Extract the (x, y) coordinate from the center of the cell holding the provided text.  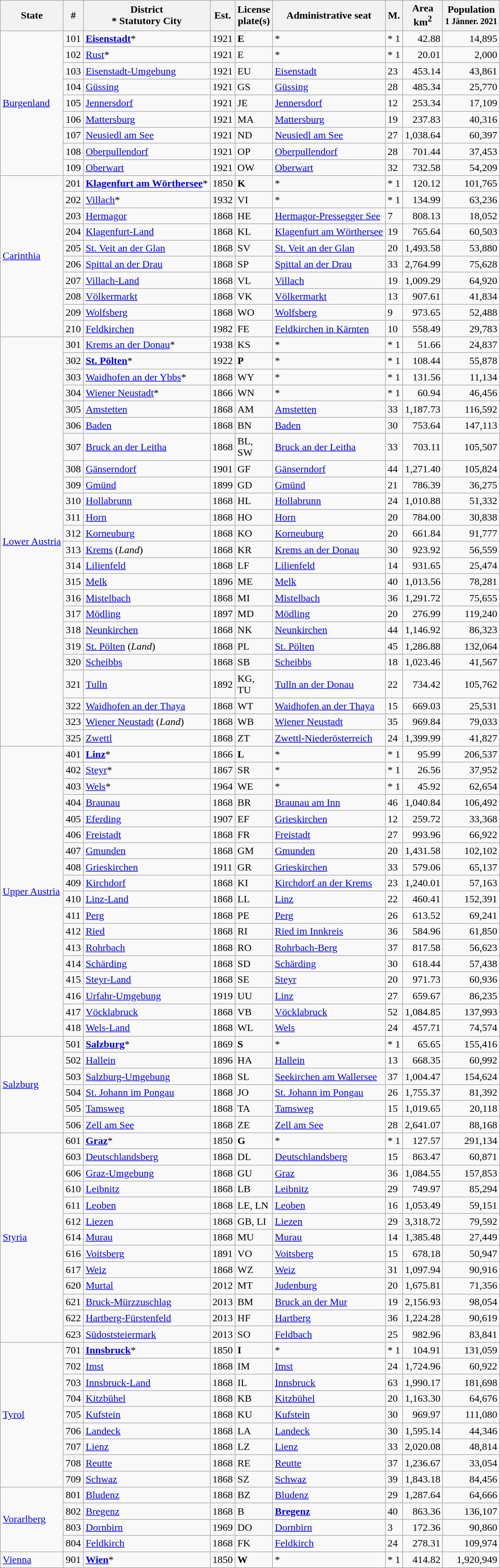
204 (74, 232)
753.64 (423, 425)
52 (394, 1012)
RO (254, 948)
36,275 (471, 485)
25,474 (471, 565)
MT (254, 1286)
Rust* (147, 55)
Upper Austria (32, 891)
707 (74, 1447)
Kirchdorf (147, 883)
VI (254, 200)
907.61 (423, 296)
669.03 (423, 706)
2,020.08 (423, 1447)
VK (254, 296)
105,507 (471, 447)
1,843.18 (423, 1479)
VL (254, 280)
1,385.48 (423, 1237)
Est. (223, 16)
317 (74, 614)
668.35 (423, 1060)
1,399.99 (423, 738)
MD (254, 614)
MA (254, 119)
155,416 (471, 1044)
LF (254, 565)
FK (254, 1543)
2,764.99 (423, 264)
1,146.92 (423, 630)
701.44 (423, 152)
KS (254, 344)
Eisenstadt-Umgebung (147, 71)
701 (74, 1350)
132,064 (471, 646)
610 (74, 1189)
Hartberg-Fürstenfeld (147, 1318)
SB (254, 662)
Vorarl­berg (32, 1519)
64,666 (471, 1495)
G (254, 1141)
46 (394, 802)
1867 (223, 770)
152,391 (471, 899)
KB (254, 1398)
405 (74, 818)
659.67 (423, 996)
502 (74, 1060)
460.41 (423, 899)
678.18 (423, 1254)
90,860 (471, 1527)
43,861 (471, 71)
1,291.72 (423, 598)
119,240 (471, 614)
303 (74, 377)
408 (74, 867)
WZ (254, 1270)
Zwettl (147, 738)
TA (254, 1108)
DL (254, 1157)
MI (254, 598)
PL (254, 646)
65,137 (471, 867)
323 (74, 722)
Wiener Neustadt (329, 722)
79,033 (471, 722)
704 (74, 1398)
ME (254, 581)
PE (254, 915)
237.83 (423, 119)
102 (74, 55)
RI (254, 931)
3 (394, 1527)
206,537 (471, 754)
ZE (254, 1124)
205 (74, 248)
83,841 (471, 1334)
LE, LN (254, 1205)
3,318.72 (423, 1221)
104 (74, 87)
K (254, 184)
131.56 (423, 377)
L (254, 754)
104.91 (423, 1350)
KG, TU (254, 684)
41,567 (471, 662)
708 (74, 1463)
172.36 (423, 1527)
Hartberg (329, 1318)
1,990.17 (423, 1382)
59,151 (471, 1205)
1,287.64 (423, 1495)
116,592 (471, 409)
579.06 (423, 867)
Bruck-Mürzzuschlag (147, 1302)
25,770 (471, 87)
Braunau am Inn (329, 802)
1,493.58 (423, 248)
LB (254, 1189)
302 (74, 361)
Steyr (329, 980)
29,783 (471, 328)
982.96 (423, 1334)
863.47 (423, 1157)
Ried (147, 931)
1897 (223, 614)
Wels (329, 1028)
706 (74, 1431)
314 (74, 565)
90,619 (471, 1318)
21 (394, 485)
Feldbach (329, 1334)
SE (254, 980)
HA (254, 1060)
90,916 (471, 1270)
1,187.73 (423, 409)
Rohrbach-Berg (329, 948)
44,346 (471, 1431)
46,456 (471, 393)
817.58 (423, 948)
I (254, 1350)
20,118 (471, 1108)
181,698 (471, 1382)
GS (254, 87)
621 (74, 1302)
616 (74, 1254)
1,053.49 (423, 1205)
457.71 (423, 1028)
Klagenfurt am Wörthersee (329, 232)
GF (254, 469)
501 (74, 1044)
1,286.88 (423, 646)
71,356 (471, 1286)
FR (254, 835)
Bruck an der Mur (329, 1302)
803 (74, 1527)
LL (254, 899)
403 (74, 786)
KU (254, 1415)
Tyrol (32, 1414)
51,332 (471, 501)
St. Pölten* (147, 361)
Salzburg-Umgebung (147, 1076)
IL (254, 1382)
1,236.67 (423, 1463)
108.44 (423, 361)
863.36 (423, 1511)
253.34 (423, 103)
111,080 (471, 1415)
Feldkirchen in Kärnten (329, 328)
Braunau (147, 802)
Eisenstadt (329, 71)
415 (74, 980)
901 (74, 1560)
Villach* (147, 200)
1969 (223, 1527)
Eferding (147, 818)
453.14 (423, 71)
969.97 (423, 1415)
GU (254, 1173)
Wels* (147, 786)
1,920,949 (471, 1560)
Zwettl-Niederösterreich (329, 738)
45.92 (423, 786)
137,993 (471, 1012)
413 (74, 948)
Styria (32, 1237)
407 (74, 851)
40,316 (471, 119)
SD (254, 964)
18 (394, 662)
Areakm2 (423, 16)
SR (254, 770)
601 (74, 1141)
1907 (223, 818)
1982 (223, 328)
418 (74, 1028)
307 (74, 447)
131,059 (471, 1350)
WY (254, 377)
308 (74, 469)
32 (394, 168)
KI (254, 883)
Graz-Umgebung (147, 1173)
WE (254, 786)
1,084.85 (423, 1012)
W (254, 1560)
Steyr* (147, 770)
207 (74, 280)
709 (74, 1479)
WN (254, 393)
1,009.29 (423, 280)
606 (74, 1173)
26.56 (423, 770)
HO (254, 517)
48,814 (471, 1447)
1891 (223, 1254)
NK (254, 630)
42.88 (423, 39)
45 (394, 646)
931.65 (423, 565)
60.94 (423, 393)
105,824 (471, 469)
923.92 (423, 549)
1,240.01 (423, 883)
414.82 (423, 1560)
Krems an der Donau* (147, 344)
558.49 (423, 328)
136,107 (471, 1511)
60,871 (471, 1157)
1,431.58 (423, 851)
AM (254, 409)
1869 (223, 1044)
320 (74, 662)
1901 (223, 469)
Feldkirchen (147, 328)
50,947 (471, 1254)
Krems (Land) (147, 549)
154,624 (471, 1076)
276.99 (423, 614)
84,456 (471, 1479)
1,271.40 (423, 469)
203 (74, 216)
SL (254, 1076)
Innsbruck (329, 1382)
35 (394, 722)
402 (74, 770)
406 (74, 835)
1,724.96 (423, 1366)
106 (74, 119)
1,595.14 (423, 1431)
485.34 (423, 87)
Linz* (147, 754)
Vienna (32, 1560)
411 (74, 915)
971.73 (423, 980)
401 (74, 754)
623 (74, 1334)
Villach-Land (147, 280)
Südoststeiermark (147, 1334)
ND (254, 135)
301 (74, 344)
WB (254, 722)
WL (254, 1028)
Tulln an der Donau (329, 684)
101,765 (471, 184)
74,574 (471, 1028)
7 (394, 216)
734.42 (423, 684)
620 (74, 1286)
81,392 (471, 1092)
Hermagor (147, 216)
GB, LI (254, 1221)
1,023.46 (423, 662)
1,163.30 (423, 1398)
OP (254, 152)
1919 (223, 996)
60,992 (471, 1060)
134.99 (423, 200)
# (74, 16)
OW (254, 168)
33,368 (471, 818)
Innsbruck* (147, 1350)
1,224.28 (423, 1318)
Klagenfurt am Wörthersee* (147, 184)
JO (254, 1092)
Wiener Neustadt* (147, 393)
312 (74, 533)
404 (74, 802)
Linz-Land (147, 899)
WT (254, 706)
60,503 (471, 232)
11,134 (471, 377)
1,019.65 (423, 1108)
GM (254, 851)
KO (254, 533)
GR (254, 867)
157,853 (471, 1173)
Carin­thia (32, 256)
EU (254, 71)
1938 (223, 344)
315 (74, 581)
705 (74, 1415)
86,323 (471, 630)
1,675.81 (423, 1286)
37,453 (471, 152)
612 (74, 1221)
M. (394, 16)
41,834 (471, 296)
51.66 (423, 344)
409 (74, 883)
88,168 (471, 1124)
91,777 (471, 533)
412 (74, 931)
37,952 (471, 770)
16 (394, 1205)
18,052 (471, 216)
GD (254, 485)
618.44 (423, 964)
HF (254, 1318)
310 (74, 501)
14,895 (471, 39)
278.31 (423, 1543)
108 (74, 152)
969.84 (423, 722)
1,755.37 (423, 1092)
101 (74, 39)
BZ (254, 1495)
60,936 (471, 980)
Population1 Jänner. 2021 (471, 16)
95.99 (423, 754)
661.84 (423, 533)
Salz­burg (32, 1084)
206 (74, 264)
732.58 (423, 168)
64,920 (471, 280)
10 (394, 328)
Klagenfurt-Land (147, 232)
Kirchdorf an der Krems (329, 883)
Rohrbach (147, 948)
109,974 (471, 1543)
BM (254, 1302)
505 (74, 1108)
61,850 (471, 931)
Lower Austria (32, 541)
208 (74, 296)
64,676 (471, 1398)
WO (254, 312)
LZ (254, 1447)
31 (394, 1270)
201 (74, 184)
703.11 (423, 447)
109 (74, 168)
973.65 (423, 312)
53,880 (471, 248)
25 (394, 1334)
75,628 (471, 264)
416 (74, 996)
Judenburg (329, 1286)
120.12 (423, 184)
Tulln (147, 684)
749.97 (423, 1189)
57,438 (471, 964)
410 (74, 899)
318 (74, 630)
78,281 (471, 581)
BN (254, 425)
304 (74, 393)
LA (254, 1431)
209 (74, 312)
784.00 (423, 517)
85,294 (471, 1189)
102,102 (471, 851)
Administrative seat (329, 16)
Wien* (147, 1560)
St. Pölten (Land) (147, 646)
62,654 (471, 786)
30,838 (471, 517)
2,000 (471, 55)
B (254, 1511)
1,097.94 (423, 1270)
Salzburg* (147, 1044)
321 (74, 684)
IM (254, 1366)
Murtal (147, 1286)
FE (254, 328)
Seekirchen am Wallersee (329, 1076)
1,084.55 (423, 1173)
306 (74, 425)
Wels-Land (147, 1028)
417 (74, 1012)
KR (254, 549)
41,827 (471, 738)
60,397 (471, 135)
27,449 (471, 1237)
Hermagor-Pressegger See (329, 216)
603 (74, 1157)
1932 (223, 200)
804 (74, 1543)
614 (74, 1237)
106,492 (471, 802)
79,592 (471, 1221)
617 (74, 1270)
VO (254, 1254)
414 (74, 964)
HE (254, 216)
63 (394, 1382)
56,623 (471, 948)
52,488 (471, 312)
ZT (254, 738)
Villach (329, 280)
BL, SW (254, 447)
60,922 (471, 1366)
1,010.88 (423, 501)
25,531 (471, 706)
Urfahr-Umgebung (147, 996)
Ried im Innkreis (329, 931)
613.52 (423, 915)
P (254, 361)
506 (74, 1124)
86,235 (471, 996)
KL (254, 232)
127.57 (423, 1141)
Innsbruck-Land (147, 1382)
EF (254, 818)
1922 (223, 361)
57,163 (471, 883)
20.01 (423, 55)
65.65 (423, 1044)
313 (74, 549)
SV (254, 248)
39 (394, 1479)
1899 (223, 485)
1,038.64 (423, 135)
24,837 (471, 344)
BR (254, 802)
291,134 (471, 1141)
17,109 (471, 103)
Graz* (147, 1141)
Waidhofen an der Ybbs* (147, 377)
703 (74, 1382)
54,209 (471, 168)
1,013.56 (423, 581)
311 (74, 517)
33,054 (471, 1463)
District* Statutory City (147, 16)
75,655 (471, 598)
1892 (223, 684)
316 (74, 598)
Krems an der Donau (329, 549)
611 (74, 1205)
Graz (329, 1173)
765.64 (423, 232)
JE (254, 103)
801 (74, 1495)
SO (254, 1334)
State (32, 16)
786.39 (423, 485)
993.96 (423, 835)
63,236 (471, 200)
MU (254, 1237)
2,156.93 (423, 1302)
309 (74, 485)
St. Pölten (329, 646)
55,878 (471, 361)
RE (254, 1463)
103 (74, 71)
1,040.84 (423, 802)
1,004.47 (423, 1076)
2,641.07 (423, 1124)
SZ (254, 1479)
702 (74, 1366)
56,559 (471, 549)
147,113 (471, 425)
Wiener Neustadt (Land) (147, 722)
210 (74, 328)
107 (74, 135)
202 (74, 200)
UU (254, 996)
319 (74, 646)
VB (254, 1012)
322 (74, 706)
325 (74, 738)
66,922 (471, 835)
2012 (223, 1286)
License plate(s) (254, 16)
9 (394, 312)
HL (254, 501)
105 (74, 103)
622 (74, 1318)
Burgen­land (32, 103)
584.96 (423, 931)
504 (74, 1092)
105,762 (471, 684)
503 (74, 1076)
808.13 (423, 216)
1964 (223, 786)
802 (74, 1511)
S (254, 1044)
Steyr-Land (147, 980)
Eisenstadt* (147, 39)
SP (254, 264)
DO (254, 1527)
305 (74, 409)
69,241 (471, 915)
259.72 (423, 818)
1911 (223, 867)
98,054 (471, 1302)
